From the cell containing the given text, extract its center point as (x, y) coordinate. 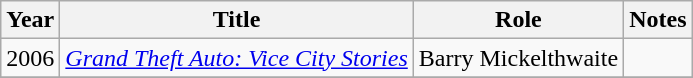
2006 (30, 58)
Year (30, 20)
Title (236, 20)
Grand Theft Auto: Vice City Stories (236, 58)
Barry Mickelthwaite (518, 58)
Notes (658, 20)
Role (518, 20)
